From the cell containing the given text, extract its center point as [X, Y] coordinate. 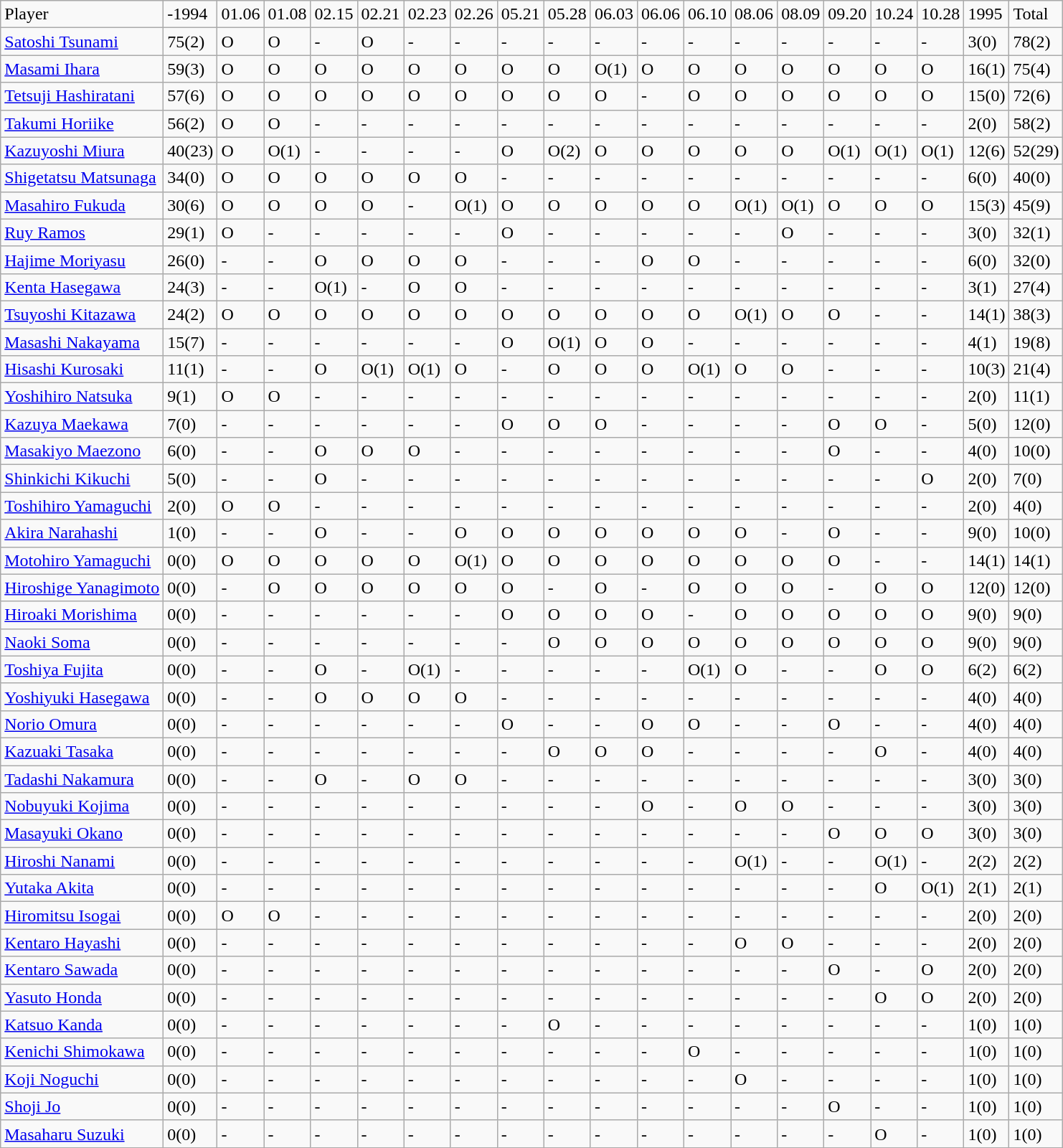
O(2) [567, 151]
4(1) [987, 342]
12(6) [987, 151]
Kentaro Sawada [82, 970]
45(9) [1036, 205]
15(7) [191, 342]
Akira Narahashi [82, 533]
1995 [987, 14]
10.24 [894, 14]
Naoki Soma [82, 642]
02.21 [380, 14]
26(0) [191, 260]
9(1) [191, 397]
40(0) [1036, 178]
Hiromitsu Isogai [82, 916]
59(3) [191, 69]
Ruy Ramos [82, 232]
27(4) [1036, 287]
Hiroaki Morishima [82, 615]
Masaharu Suzuki [82, 1134]
Hiroshige Yanagimoto [82, 588]
Takumi Horiike [82, 123]
19(8) [1036, 342]
24(3) [191, 287]
21(4) [1036, 370]
Yutaka Akita [82, 888]
Yoshihiro Natsuka [82, 397]
06.10 [707, 14]
78(2) [1036, 42]
Toshihiro Yamaguchi [82, 506]
10(3) [987, 370]
Hisashi Kurosaki [82, 370]
02.26 [473, 14]
29(1) [191, 232]
Shigetatsu Matsunaga [82, 178]
Shinkichi Kikuchi [82, 479]
Katsuo Kanda [82, 1025]
05.28 [567, 14]
Total [1036, 14]
30(6) [191, 205]
75(2) [191, 42]
Masami Ihara [82, 69]
06.03 [614, 14]
Kentaro Hayashi [82, 943]
32(1) [1036, 232]
52(29) [1036, 151]
Masayuki Okano [82, 834]
32(0) [1036, 260]
Player [82, 14]
15(0) [987, 96]
Koji Noguchi [82, 1079]
75(4) [1036, 69]
Motohiro Yamaguchi [82, 560]
40(23) [191, 151]
Hajime Moriyasu [82, 260]
01.08 [287, 14]
-1994 [191, 14]
Nobuyuki Kojima [82, 806]
56(2) [191, 123]
10.28 [941, 14]
Norio Omura [82, 724]
Toshiya Fujita [82, 669]
Kazuaki Tasaka [82, 751]
Kazuya Maekawa [82, 424]
38(3) [1036, 314]
Tadashi Nakamura [82, 778]
01.06 [241, 14]
02.15 [334, 14]
02.23 [427, 14]
Yasuto Honda [82, 997]
24(2) [191, 314]
Kenichi Shimokawa [82, 1052]
34(0) [191, 178]
16(1) [987, 69]
Satoshi Tsunami [82, 42]
57(6) [191, 96]
08.09 [800, 14]
58(2) [1036, 123]
72(6) [1036, 96]
Yoshiyuki Hasegawa [82, 697]
Masashi Nakayama [82, 342]
Shoji Jo [82, 1106]
3(1) [987, 287]
06.06 [660, 14]
Masahiro Fukuda [82, 205]
05.21 [521, 14]
Masakiyo Maezono [82, 451]
08.06 [755, 14]
09.20 [848, 14]
Hiroshi Nanami [82, 861]
Tsuyoshi Kitazawa [82, 314]
Kenta Hasegawa [82, 287]
Tetsuji Hashiratani [82, 96]
15(3) [987, 205]
Kazuyoshi Miura [82, 151]
